From the cell containing the given text, extract its center point as (x, y) coordinate. 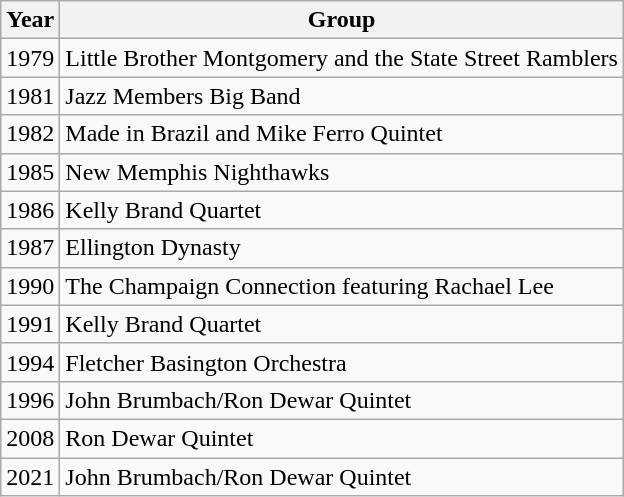
New Memphis Nighthawks (342, 172)
Year (30, 20)
1987 (30, 248)
1981 (30, 96)
Jazz Members Big Band (342, 96)
Fletcher Basington Orchestra (342, 362)
1991 (30, 324)
1979 (30, 58)
Ron Dewar Quintet (342, 438)
The Champaign Connection featuring Rachael Lee (342, 286)
Group (342, 20)
1985 (30, 172)
Little Brother Montgomery and the State Street Ramblers (342, 58)
1982 (30, 134)
2021 (30, 477)
2008 (30, 438)
Made in Brazil and Mike Ferro Quintet (342, 134)
1986 (30, 210)
Ellington Dynasty (342, 248)
1996 (30, 400)
1994 (30, 362)
1990 (30, 286)
